Search for the cell housing the specified text and yield its (x, y) center coordinate. 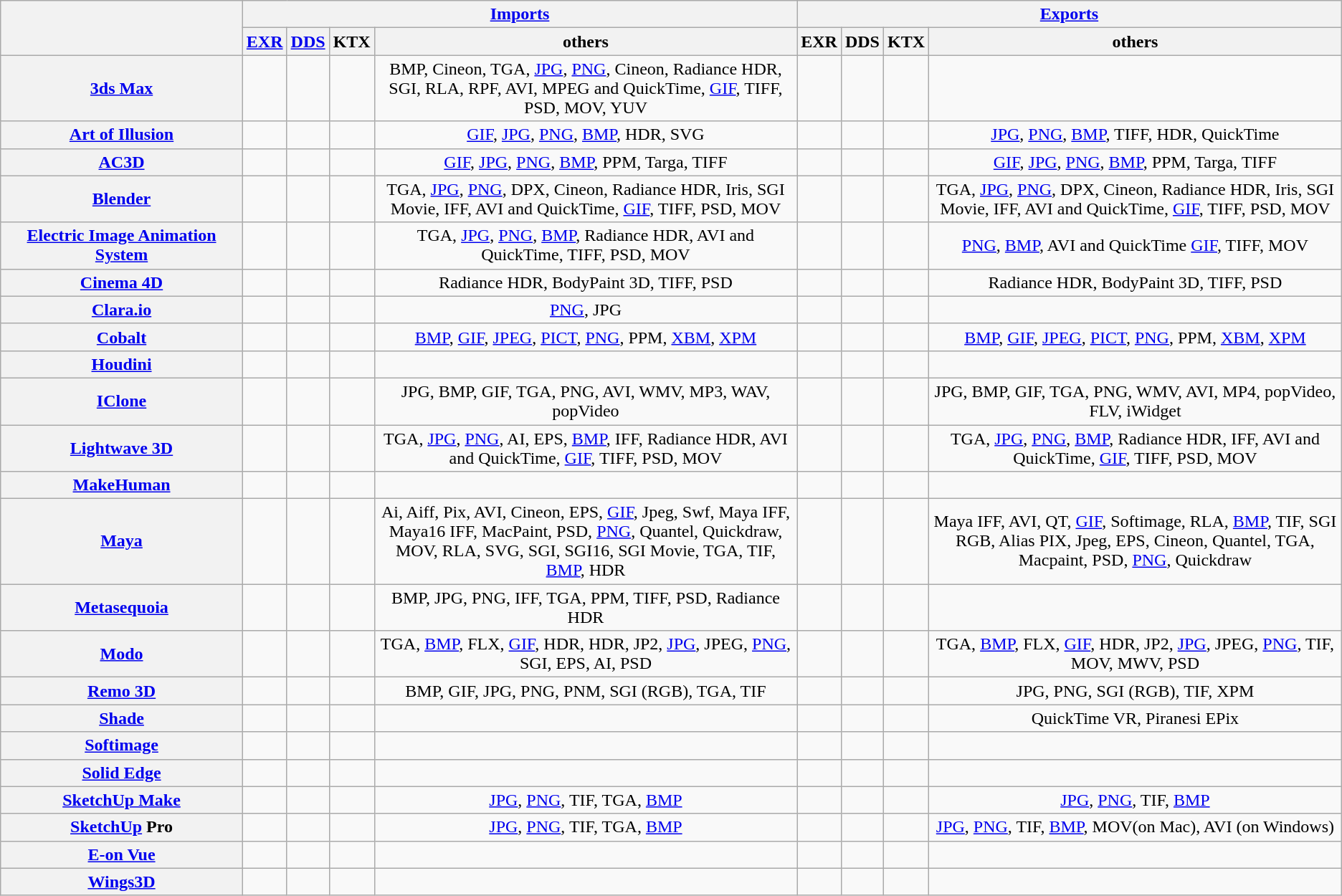
E-on Vue (122, 854)
Imports (519, 14)
PNG, JPG (585, 310)
TGA, JPG, PNG, BMP, Radiance HDR, AVI and QuickTime, TIFF, PSD, MOV (585, 245)
Blender (122, 199)
Shade (122, 718)
Softimage (122, 745)
GIF, JPG, PNG, BMP, HDR, SVG (585, 135)
TGA, BMP, FLX, GIF, HDR, JP2, JPG, JPEG, PNG, TIF, MOV, MWV, PSD (1136, 654)
Maya (122, 542)
Metasequoia (122, 608)
JPG, BMP, GIF, TGA, PNG, AVI, WMV, MP3, WAV, popVideo (585, 401)
JPG, PNG, TIF, BMP (1136, 800)
MakeHuman (122, 485)
JPG, PNG, BMP, TIFF, HDR, QuickTime (1136, 135)
BMP, JPG, PNG, IFF, TGA, PPM, TIFF, PSD, Radiance HDR (585, 608)
BMP, GIF, JPG, PNG, PNM, SGI (RGB), TGA, TIF (585, 691)
Wings3D (122, 882)
Solid Edge (122, 773)
TGA, BMP, FLX, GIF, HDR, HDR, JP2, JPG, JPEG, PNG, SGI, EPS, AI, PSD (585, 654)
SketchUp Make (122, 800)
Cobalt (122, 337)
SketchUp Pro (122, 827)
Clara.io (122, 310)
AC3D (122, 162)
Remo 3D (122, 691)
Lightwave 3D (122, 447)
JPG, BMP, GIF, TGA, PNG, WMV, AVI, MP4, popVideo, FLV, iWidget (1136, 401)
PNG, BMP, AVI and QuickTime GIF, TIFF, MOV (1136, 245)
Cinema 4D (122, 282)
Electric Image Animation System (122, 245)
IClone (122, 401)
3ds Max (122, 88)
QuickTime VR, Piranesi EPix (1136, 718)
JPG, PNG, TIF, BMP, MOV(on Mac), AVI (on Windows) (1136, 827)
TGA, JPG, PNG, BMP, Radiance HDR, IFF, AVI and QuickTime, GIF, TIFF, PSD, MOV (1136, 447)
Art of Illusion (122, 135)
JPG, PNG, SGI (RGB), TIF, XPM (1136, 691)
Maya IFF, AVI, QT, GIF, Softimage, RLA, BMP, TIF, SGI RGB, Alias PIX, Jpeg, EPS, Cineon, Quantel, TGA, Macpaint, PSD, PNG, Quickdraw (1136, 542)
Houdini (122, 364)
BMP, Cineon, TGA, JPG, PNG, Cineon, Radiance HDR, SGI, RLA, RPF, AVI, MPEG and QuickTime, GIF, TIFF, PSD, MOV, YUV (585, 88)
Modo (122, 654)
Exports (1070, 14)
TGA, JPG, PNG, AI, EPS, BMP, IFF, Radiance HDR, AVI and QuickTime, GIF, TIFF, PSD, MOV (585, 447)
